Pinpoint the cell where the given text exists, returning its (x, y) midpoint coordinate. 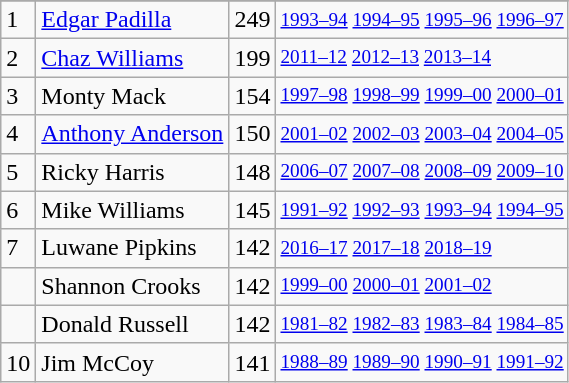
Shannon Crooks (132, 286)
Donald Russell (132, 324)
Chaz Williams (132, 58)
1991–92 1992–93 1993–94 1994–95 (422, 210)
154 (252, 96)
4 (18, 134)
Anthony Anderson (132, 134)
249 (252, 20)
5 (18, 172)
150 (252, 134)
7 (18, 248)
2001–02 2002–03 2003–04 2004–05 (422, 134)
Mike Williams (132, 210)
1999–00 2000–01 2001–02 (422, 286)
199 (252, 58)
10 (18, 362)
145 (252, 210)
1 (18, 20)
2016–17 2017–18 2018–19 (422, 248)
Edgar Padilla (132, 20)
148 (252, 172)
2 (18, 58)
Luwane Pipkins (132, 248)
6 (18, 210)
Monty Mack (132, 96)
Jim McCoy (132, 362)
2011–12 2012–13 2013–14 (422, 58)
3 (18, 96)
2006–07 2007–08 2008–09 2009–10 (422, 172)
1981–82 1982–83 1983–84 1984–85 (422, 324)
1988–89 1989–90 1990–91 1991–92 (422, 362)
1993–94 1994–95 1995–96 1996–97 (422, 20)
Ricky Harris (132, 172)
141 (252, 362)
1997–98 1998–99 1999–00 2000–01 (422, 96)
